Return [x, y] of the center of cell containing provided text 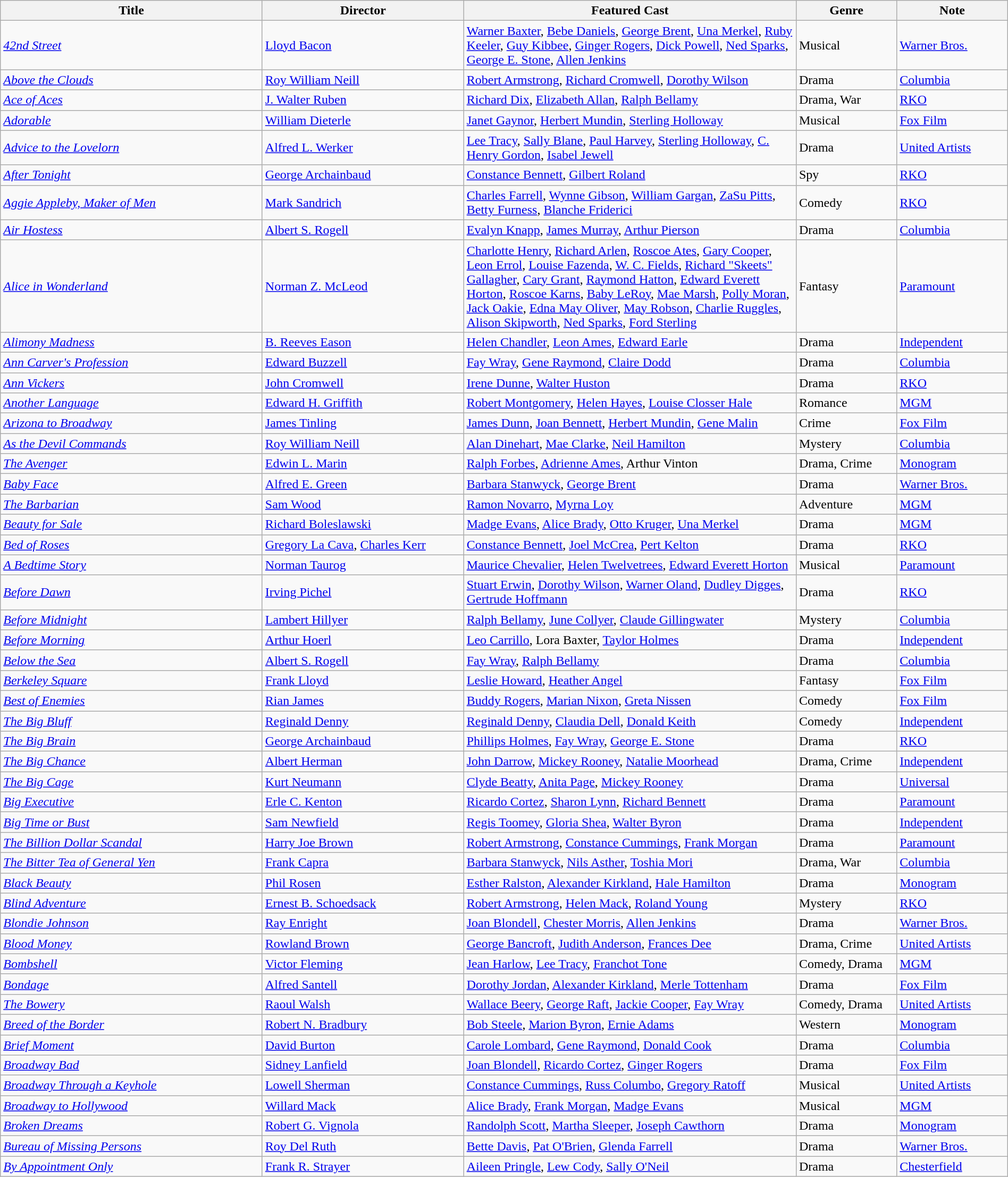
Title [132, 11]
Best of Enemies [132, 700]
The Big Chance [132, 762]
Madge Evans, Alice Brady, Otto Kruger, Una Merkel [629, 524]
George Bancroft, Judith Anderson, Frances Dee [629, 944]
Harry Joe Brown [363, 842]
Ann Carver's Profession [132, 362]
Robert Armstrong, Constance Cummings, Frank Morgan [629, 842]
Randolph Scott, Martha Sleeper, Joseph Cawthorn [629, 1126]
Note [952, 11]
Gregory La Cava, Charles Kerr [363, 545]
Bed of Roses [132, 545]
Ramon Novarro, Myrna Loy [629, 504]
Clyde Beatty, Anita Page, Mickey Rooney [629, 782]
Phil Rosen [363, 883]
A Bedtime Story [132, 565]
Robert Armstrong, Richard Cromwell, Dorothy Wilson [629, 80]
The Billion Dollar Scandal [132, 842]
Mark Sandrich [363, 202]
Alice Brady, Frank Morgan, Madge Evans [629, 1106]
Irene Dunne, Walter Huston [629, 382]
John Darrow, Mickey Rooney, Natalie Moorhead [629, 762]
The Bitter Tea of General Yen [132, 863]
Edward Buzzell [363, 362]
Erle C. Kenton [363, 802]
John Cromwell [363, 382]
Leo Carrillo, Lora Baxter, Taylor Holmes [629, 640]
Victor Fleming [363, 964]
Ernest B. Schoedsack [363, 903]
Evalyn Knapp, James Murray, Arthur Pierson [629, 230]
Black Beauty [132, 883]
Brief Moment [132, 1045]
Robert Montgomery, Helen Hayes, Louise Closser Hale [629, 403]
Frank Lloyd [363, 680]
Kurt Neumann [363, 782]
Big Time or Bust [132, 822]
Stuart Erwin, Dorothy Wilson, Warner Oland, Dudley Digges, Gertrude Hoffmann [629, 592]
The Big Cage [132, 782]
Lowell Sherman [363, 1086]
Lloyd Bacon [363, 45]
Romance [846, 403]
Reginald Denny [363, 721]
Beauty for Sale [132, 524]
William Dieterle [363, 120]
Western [846, 1024]
Below the Sea [132, 660]
Bureau of Missing Persons [132, 1146]
Ace of Aces [132, 100]
Featured Cast [629, 11]
Genre [846, 11]
Esther Ralston, Alexander Kirkland, Hale Hamilton [629, 883]
Constance Cummings, Russ Columbo, Gregory Ratoff [629, 1086]
Berkeley Square [132, 680]
Willard Mack [363, 1106]
Advice to the Lovelorn [132, 148]
Director [363, 11]
Buddy Rogers, Marian Nixon, Greta Nissen [629, 700]
By Appointment Only [132, 1166]
Albert Herman [363, 762]
Bombshell [132, 964]
Barbara Stanwyck, George Brent [629, 484]
J. Walter Ruben [363, 100]
Before Midnight [132, 620]
Adorable [132, 120]
Ray Enright [363, 923]
Crime [846, 423]
Lee Tracy, Sally Blane, Paul Harvey, Sterling Holloway, C. Henry Gordon, Isabel Jewell [629, 148]
Joan Blondell, Chester Morris, Allen Jenkins [629, 923]
Rowland Brown [363, 944]
Irving Pichel [363, 592]
Before Morning [132, 640]
Sam Newfield [363, 822]
James Dunn, Joan Bennett, Herbert Mundin, Gene Malin [629, 423]
The Big Bluff [132, 721]
Before Dawn [132, 592]
Robert Armstrong, Helen Mack, Roland Young [629, 903]
Big Executive [132, 802]
Ricardo Cortez, Sharon Lynn, Richard Bennett [629, 802]
Alfred E. Green [363, 484]
Roy Del Ruth [363, 1146]
Edwin L. Marin [363, 464]
The Bowery [132, 1004]
Lambert Hillyer [363, 620]
Bondage [132, 984]
Leslie Howard, Heather Angel [629, 680]
Ralph Forbes, Adrienne Ames, Arthur Vinton [629, 464]
Barbara Stanwyck, Nils Asther, Toshia Mori [629, 863]
Breed of the Border [132, 1024]
Rian James [363, 700]
After Tonight [132, 175]
Janet Gaynor, Herbert Mundin, Sterling Holloway [629, 120]
Sidney Lanfield [363, 1065]
Broadway Bad [132, 1065]
Sam Wood [363, 504]
As the Devil Commands [132, 444]
42nd Street [132, 45]
Blind Adventure [132, 903]
Frank R. Strayer [363, 1166]
Constance Bennett, Gilbert Roland [629, 175]
Helen Chandler, Leon Ames, Edward Earle [629, 342]
Bette Davis, Pat O'Brien, Glenda Farrell [629, 1146]
Alimony Madness [132, 342]
Universal [952, 782]
Alfred Santell [363, 984]
Richard Dix, Elizabeth Allan, Ralph Bellamy [629, 100]
David Burton [363, 1045]
Alice in Wonderland [132, 286]
Charles Farrell, Wynne Gibson, William Gargan, ZaSu Pitts, Betty Furness, Blanche Friderici [629, 202]
Dorothy Jordan, Alexander Kirkland, Merle Tottenham [629, 984]
Joan Blondell, Ricardo Cortez, Ginger Rogers [629, 1065]
Reginald Denny, Claudia Dell, Donald Keith [629, 721]
Alfred L. Werker [363, 148]
Robert N. Bradbury [363, 1024]
Spy [846, 175]
B. Reeves Eason [363, 342]
Broadway Through a Keyhole [132, 1086]
Air Hostess [132, 230]
Bob Steele, Marion Byron, Ernie Adams [629, 1024]
The Big Brain [132, 741]
Arthur Hoerl [363, 640]
Ann Vickers [132, 382]
Regis Toomey, Gloria Shea, Walter Byron [629, 822]
Broadway to Hollywood [132, 1106]
Aileen Pringle, Lew Cody, Sally O'Neil [629, 1166]
The Avenger [132, 464]
Alan Dinehart, Mae Clarke, Neil Hamilton [629, 444]
Ralph Bellamy, June Collyer, Claude Gillingwater [629, 620]
Another Language [132, 403]
Richard Boleslawski [363, 524]
Fay Wray, Ralph Bellamy [629, 660]
Above the Clouds [132, 80]
Chesterfield [952, 1166]
Blondie Johnson [132, 923]
Broken Dreams [132, 1126]
Jean Harlow, Lee Tracy, Franchot Tone [629, 964]
Norman Z. McLeod [363, 286]
Fay Wray, Gene Raymond, Claire Dodd [629, 362]
Phillips Holmes, Fay Wray, George E. Stone [629, 741]
Arizona to Broadway [132, 423]
Maurice Chevalier, Helen Twelvetrees, Edward Everett Horton [629, 565]
Wallace Beery, George Raft, Jackie Cooper, Fay Wray [629, 1004]
Frank Capra [363, 863]
Raoul Walsh [363, 1004]
Baby Face [132, 484]
Blood Money [132, 944]
The Barbarian [132, 504]
Carole Lombard, Gene Raymond, Donald Cook [629, 1045]
Aggie Appleby, Maker of Men [132, 202]
James Tinling [363, 423]
Norman Taurog [363, 565]
Adventure [846, 504]
Constance Bennett, Joel McCrea, Pert Kelton [629, 545]
Robert G. Vignola [363, 1126]
Edward H. Griffith [363, 403]
